Return the (x, y) coordinate for the center point of the cell that contains the specified text.  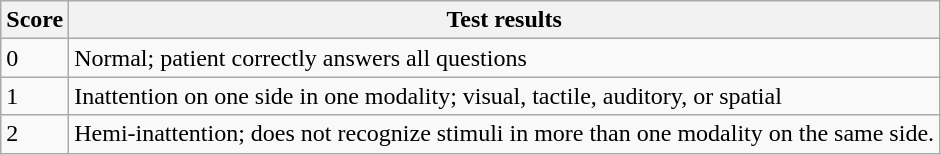
Score (35, 20)
Hemi-inattention; does not recognize stimuli in more than one modality on the same side. (504, 134)
Inattention on one side in one modality; visual, tactile, auditory, or spatial (504, 96)
1 (35, 96)
Normal; patient correctly answers all questions (504, 58)
2 (35, 134)
0 (35, 58)
Test results (504, 20)
